Provide the [x, y] coordinate of the cell's center where the given text is located.  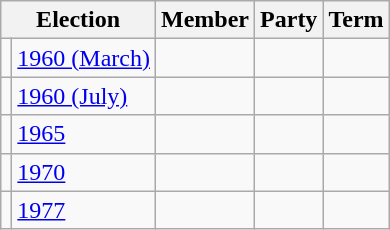
Party [289, 20]
1960 (July) [84, 96]
1977 [84, 210]
Election [78, 20]
1970 [84, 172]
Member [206, 20]
1960 (March) [84, 58]
1965 [84, 134]
Term [356, 20]
